Identify which cell holds the provided text, then report its (X, Y) central coordinate. 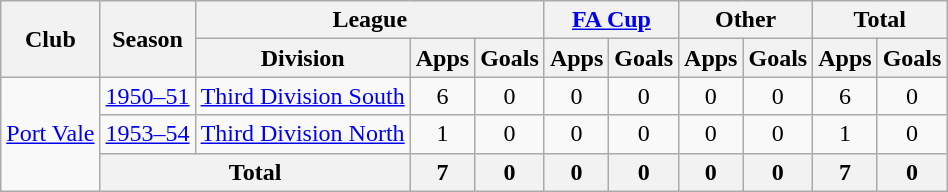
Port Vale (50, 134)
Other (746, 20)
FA Cup (611, 20)
Third Division South (302, 96)
League (370, 20)
Third Division North (302, 134)
1953–54 (148, 134)
1950–51 (148, 96)
Season (148, 39)
Division (302, 58)
Club (50, 39)
